Locate the cell with the specified text and output its (X, Y) center coordinate. 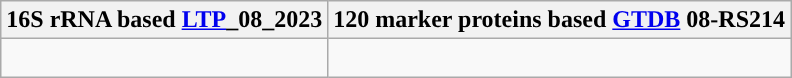
16S rRNA based LTP_08_2023 (164, 20)
120 marker proteins based GTDB 08-RS214 (560, 20)
